Search for the cell housing the specified text and yield its [x, y] center coordinate. 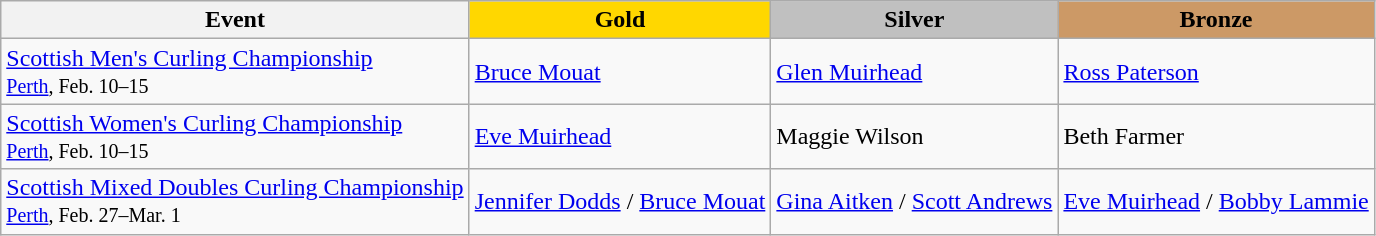
Gold [620, 20]
Maggie Wilson [914, 136]
Eve Muirhead [620, 136]
Eve Muirhead / Bobby Lammie [1216, 202]
Bronze [1216, 20]
Ross Paterson [1216, 72]
Glen Muirhead [914, 72]
Beth Farmer [1216, 136]
Event [235, 20]
Jennifer Dodds / Bruce Mouat [620, 202]
Scottish Women's Curling Championship Perth, Feb. 10–15 [235, 136]
Scottish Mixed Doubles Curling Championship Perth, Feb. 27–Mar. 1 [235, 202]
Gina Aitken / Scott Andrews [914, 202]
Bruce Mouat [620, 72]
Scottish Men's Curling Championship Perth, Feb. 10–15 [235, 72]
Silver [914, 20]
